Pinpoint the cell where the given text exists, returning its (x, y) midpoint coordinate. 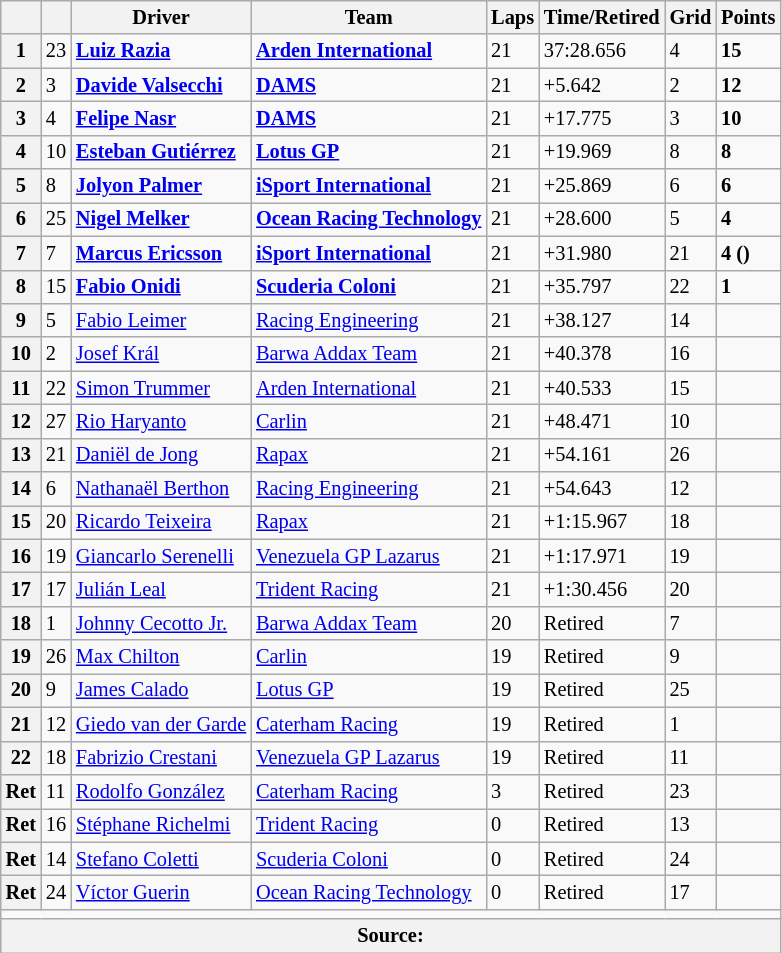
Johnny Cecotto Jr. (161, 623)
Víctor Guerin (161, 892)
Josef Král (161, 354)
+1:17.971 (602, 556)
+54.161 (602, 455)
Julián Leal (161, 589)
Giedo van der Garde (161, 724)
Daniël de Jong (161, 455)
Stéphane Richelmi (161, 825)
Ricardo Teixeira (161, 522)
Max Chilton (161, 657)
Nathanaël Berthon (161, 489)
+48.471 (602, 421)
Felipe Nasr (161, 118)
+5.642 (602, 85)
Rodolfo González (161, 791)
Fabrizio Crestani (161, 758)
Esteban Gutiérrez (161, 152)
Laps (512, 17)
+38.127 (602, 320)
+54.643 (602, 489)
Rio Haryanto (161, 421)
James Calado (161, 690)
Nigel Melker (161, 219)
+31.980 (602, 253)
Driver (161, 17)
+28.600 (602, 219)
Grid (691, 17)
Time/Retired (602, 17)
Team (368, 17)
+17.775 (602, 118)
Simon Trummer (161, 388)
Davide Valsecchi (161, 85)
Giancarlo Serenelli (161, 556)
+35.797 (602, 287)
Marcus Ericsson (161, 253)
4 () (748, 253)
Luiz Razia (161, 51)
+19.969 (602, 152)
37:28.656 (602, 51)
+25.869 (602, 186)
+1:15.967 (602, 522)
Jolyon Palmer (161, 186)
+40.533 (602, 388)
+1:30.456 (602, 589)
Stefano Coletti (161, 859)
Source: (390, 936)
27 (56, 421)
Fabio Onidi (161, 287)
Points (748, 17)
Fabio Leimer (161, 320)
+40.378 (602, 354)
